Determine the [x, y] coordinate at the center of the cell enclosing the given text.  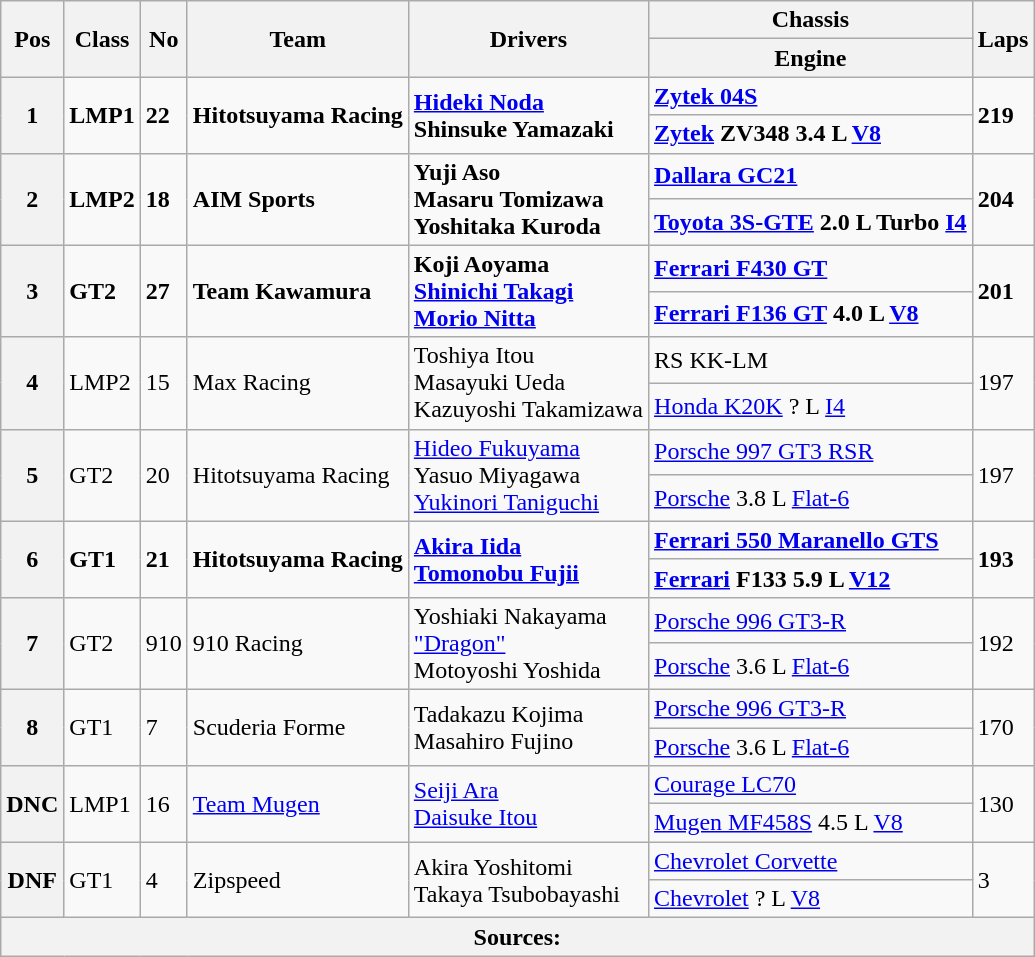
219 [1003, 115]
Koji Aoyama Shinichi Takagi Morio Nitta [528, 291]
Chevrolet ? L V8 [811, 899]
Hideo Fukuyama Yasuo Miyagawa Yukinori Taniguchi [528, 475]
5 [32, 475]
Ferrari F136 GT 4.0 L V8 [811, 314]
Hideki Noda Shinsuke Yamazaki [528, 115]
Porsche 3.8 L Flat-6 [811, 498]
Dallara GC21 [811, 176]
Tadakazu Kojima Masahiro Fujino [528, 727]
8 [32, 727]
Class [102, 39]
Laps [1003, 39]
16 [164, 804]
Pos [32, 39]
Toyota 3S-GTE 2.0 L Turbo I4 [811, 222]
Ferrari F430 GT [811, 268]
Akira Iida Tomonobu Fujii [528, 559]
Zytek 04S [811, 96]
Max Racing [298, 383]
27 [164, 291]
Scuderia Forme [298, 727]
DNC [32, 804]
22 [164, 115]
15 [164, 383]
DNF [32, 880]
Honda K20K ? L I4 [811, 406]
18 [164, 199]
Team [298, 39]
130 [1003, 804]
170 [1003, 727]
Toshiya Itou Masayuki Ueda Kazuyoshi Takamizawa [528, 383]
Akira Yoshitomi Takaya Tsubobayashi [528, 880]
Yuji Aso Masaru Tomizawa Yoshitaka Kuroda [528, 199]
AIM Sports [298, 199]
192 [1003, 643]
Engine [811, 58]
Sources: [518, 937]
6 [32, 559]
2 [32, 199]
201 [1003, 291]
Ferrari 550 Maranello GTS [811, 540]
1 [32, 115]
910 [164, 643]
Drivers [528, 39]
Team Mugen [298, 804]
204 [1003, 199]
Chevrolet Corvette [811, 861]
910 Racing [298, 643]
RS KK-LM [811, 360]
Porsche 997 GT3 RSR [811, 452]
193 [1003, 559]
Zipspeed [298, 880]
Courage LC70 [811, 785]
20 [164, 475]
21 [164, 559]
Chassis [811, 20]
Mugen MF458S 4.5 L V8 [811, 823]
Team Kawamura [298, 291]
Seiji Ara Daisuke Itou [528, 804]
Yoshiaki Nakayama "Dragon" Motoyoshi Yoshida [528, 643]
Zytek ZV348 3.4 L V8 [811, 134]
No [164, 39]
Ferrari F133 5.9 L V12 [811, 578]
